Determine the (X, Y) coordinate at the center of the cell enclosing the given text.  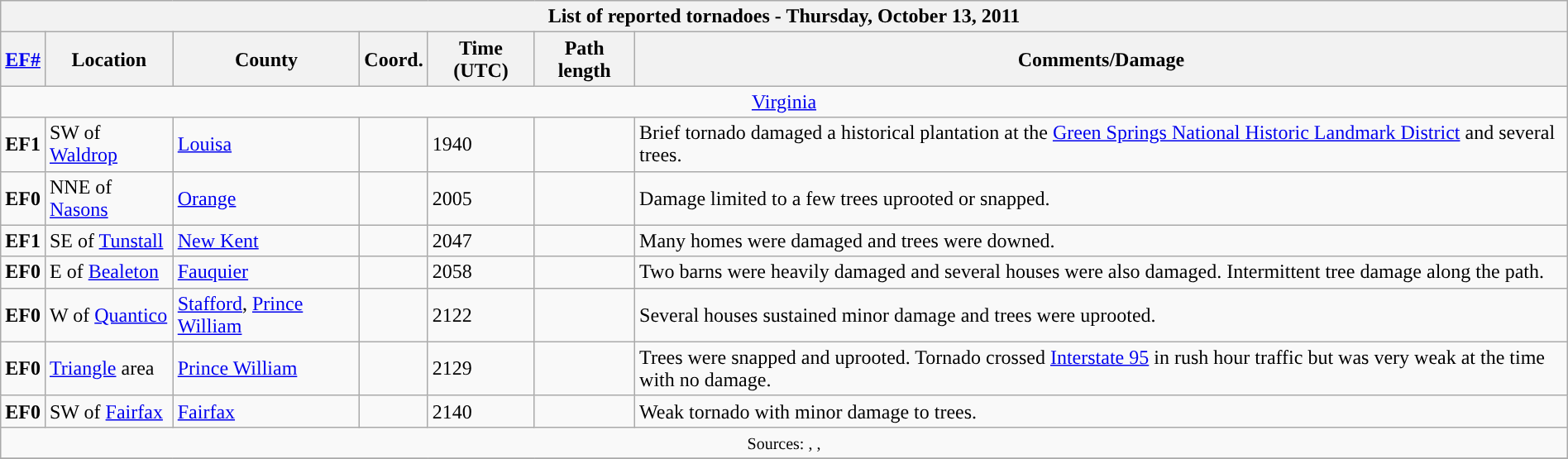
2005 (481, 198)
Louisa (266, 144)
Many homes were damaged and trees were downed. (1102, 241)
Fairfax (266, 411)
Stafford, Prince William (266, 314)
Triangle area (109, 369)
Path length (585, 60)
SW of Fairfax (109, 411)
E of Bealeton (109, 272)
Orange (266, 198)
Damage limited to a few trees uprooted or snapped. (1102, 198)
Location (109, 60)
EF# (23, 60)
Virginia (784, 102)
County (266, 60)
Prince William (266, 369)
Coord. (394, 60)
W of Quantico (109, 314)
New Kent (266, 241)
1940 (481, 144)
Time (UTC) (481, 60)
SW of Waldrop (109, 144)
Trees were snapped and uprooted. Tornado crossed Interstate 95 in rush hour traffic but was very weak at the time with no damage. (1102, 369)
Sources: , , (784, 442)
List of reported tornadoes - Thursday, October 13, 2011 (784, 17)
Several houses sustained minor damage and trees were uprooted. (1102, 314)
Fauquier (266, 272)
2129 (481, 369)
SE of Tunstall (109, 241)
2047 (481, 241)
2058 (481, 272)
2122 (481, 314)
Comments/Damage (1102, 60)
Weak tornado with minor damage to trees. (1102, 411)
NNE of Nasons (109, 198)
Two barns were heavily damaged and several houses were also damaged. Intermittent tree damage along the path. (1102, 272)
2140 (481, 411)
Brief tornado damaged a historical plantation at the Green Springs National Historic Landmark District and several trees. (1102, 144)
